Search for the cell housing the specified text and yield its [X, Y] center coordinate. 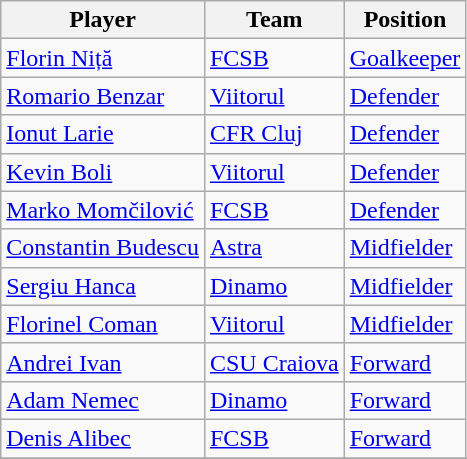
Denis Alibec [103, 438]
Florin Niță [103, 58]
Astra [274, 248]
Marko Momčilović [103, 210]
Team [274, 20]
CSU Craiova [274, 362]
Kevin Boli [103, 172]
Adam Nemec [103, 400]
Andrei Ivan [103, 362]
CFR Cluj [274, 134]
Romario Benzar [103, 96]
Player [103, 20]
Ionut Larie [103, 134]
Position [405, 20]
Florinel Coman [103, 324]
Goalkeeper [405, 58]
Sergiu Hanca [103, 286]
Constantin Budescu [103, 248]
